Return [x, y] of the center of cell containing provided text 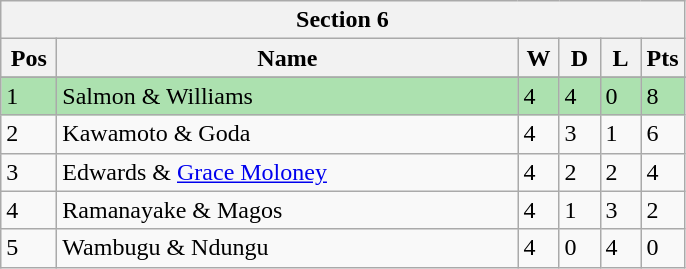
Kawamoto & Goda [288, 134]
Wambugu & Ndungu [288, 248]
6 [662, 134]
Section 6 [342, 20]
Edwards & Grace Moloney [288, 172]
Pts [662, 58]
Name [288, 58]
L [620, 58]
W [538, 58]
Pos [29, 58]
5 [29, 248]
D [580, 58]
Ramanayake & Magos [288, 210]
Salmon & Williams [288, 96]
8 [662, 96]
